Provide the (X, Y) coordinate of the cell's center where the given text is located.  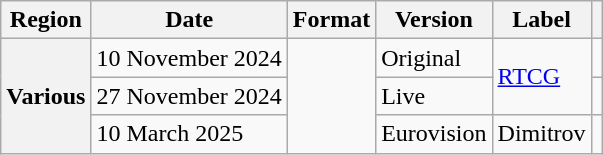
Dimitrov (542, 134)
Version (434, 20)
Region (46, 20)
Date (189, 20)
10 March 2025 (189, 134)
Format (331, 20)
Live (434, 96)
27 November 2024 (189, 96)
Original (434, 58)
RTCG (542, 77)
10 November 2024 (189, 58)
Label (542, 20)
Various (46, 96)
Eurovision (434, 134)
